Detect which cell encompasses the target text, then output its (x, y) center coordinate. 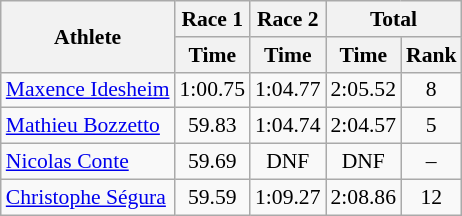
2:08.86 (364, 197)
1:00.75 (212, 90)
2:05.52 (364, 90)
Christophe Ségura (88, 197)
Total (394, 19)
8 (432, 90)
Race 2 (288, 19)
Mathieu Bozzetto (88, 126)
59.83 (212, 126)
Athlete (88, 36)
5 (432, 126)
Race 1 (212, 19)
2:04.57 (364, 126)
1:09.27 (288, 197)
59.59 (212, 197)
12 (432, 197)
1:04.74 (288, 126)
Nicolas Conte (88, 162)
59.69 (212, 162)
Maxence Idesheim (88, 90)
Rank (432, 55)
1:04.77 (288, 90)
– (432, 162)
